Return (X, Y) of the center of cell containing provided text 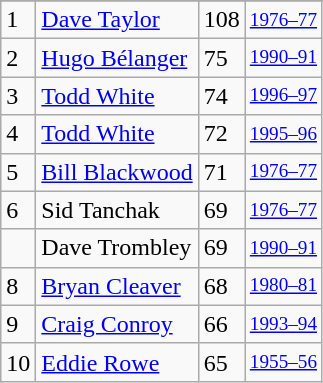
1955–56 (283, 362)
74 (222, 96)
3 (18, 96)
66 (222, 324)
71 (222, 172)
68 (222, 286)
1980–81 (283, 286)
65 (222, 362)
Eddie Rowe (117, 362)
Dave Trombley (117, 248)
Sid Tanchak (117, 210)
1993–94 (283, 324)
10 (18, 362)
75 (222, 58)
Dave Taylor (117, 20)
4 (18, 134)
1996–97 (283, 96)
72 (222, 134)
1995–96 (283, 134)
2 (18, 58)
1 (18, 20)
Craig Conroy (117, 324)
Hugo Bélanger (117, 58)
Bryan Cleaver (117, 286)
8 (18, 286)
6 (18, 210)
Bill Blackwood (117, 172)
108 (222, 20)
5 (18, 172)
9 (18, 324)
